Find where the given text appears and provide that cell's center as (X, Y) coordinate. 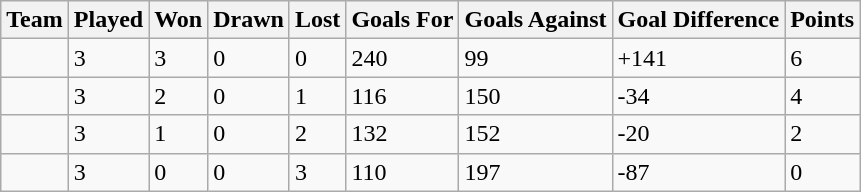
6 (822, 58)
110 (402, 172)
197 (536, 172)
Goals For (402, 20)
-87 (698, 172)
116 (402, 96)
Lost (317, 20)
Played (108, 20)
-20 (698, 134)
Won (178, 20)
132 (402, 134)
-34 (698, 96)
Points (822, 20)
+141 (698, 58)
Team (35, 20)
150 (536, 96)
4 (822, 96)
152 (536, 134)
Drawn (249, 20)
Goals Against (536, 20)
Goal Difference (698, 20)
240 (402, 58)
99 (536, 58)
